Return [x, y] of the center of cell containing provided text 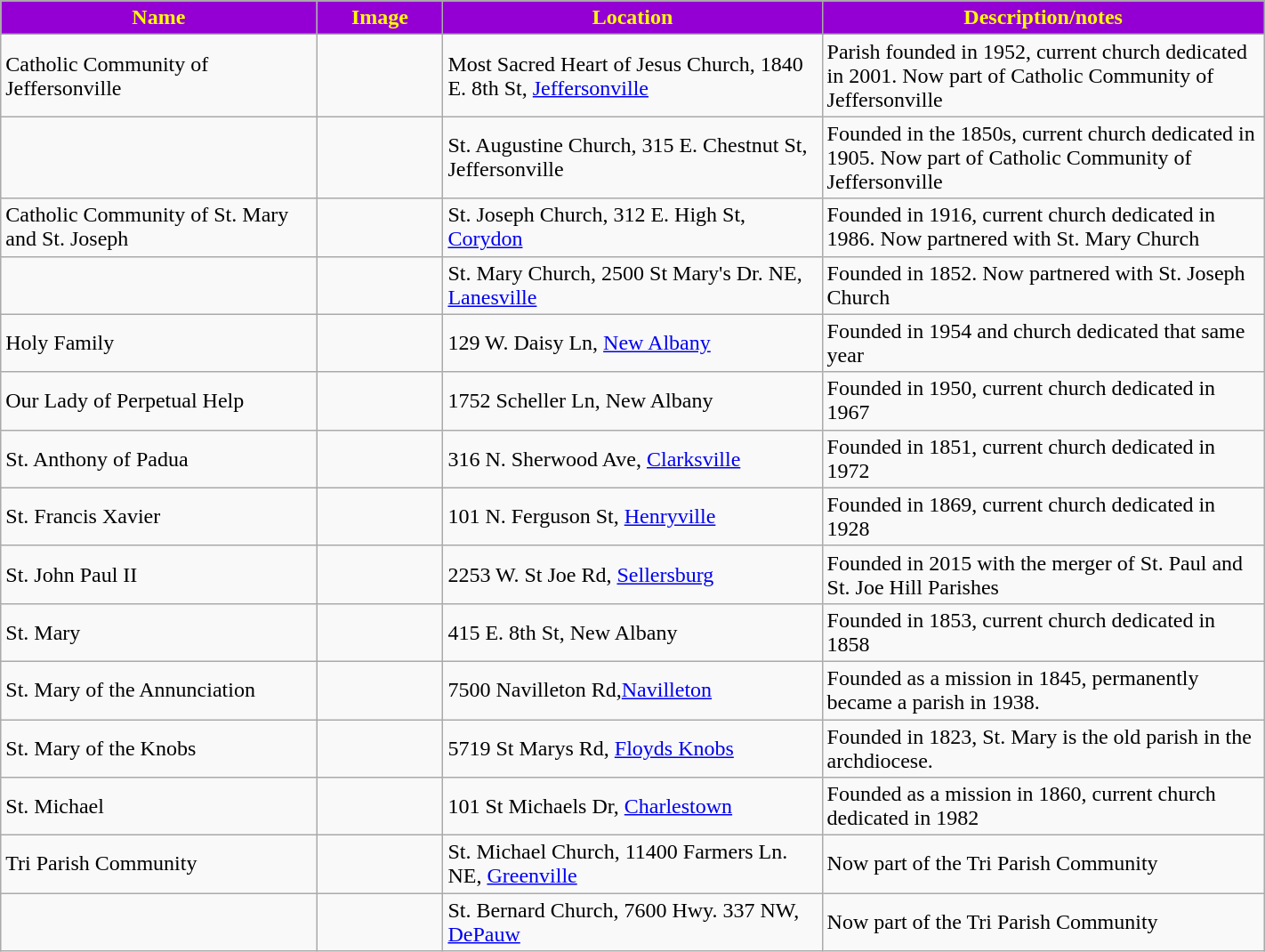
St. Michael Church, 11400 Farmers Ln. NE, Greenville [632, 865]
St. Mary [158, 632]
Parish founded in 1952, current church dedicated in 2001. Now part of Catholic Community of Jeffersonville [1043, 76]
Founded in 1916, current church dedicated in 1986. Now partnered with St. Mary Church [1043, 228]
101 St Michaels Dr, Charlestown [632, 806]
Holy Family [158, 343]
101 N. Ferguson St, Henryville [632, 516]
Founded in 2015 with the merger of St. Paul and St. Joe Hill Parishes [1043, 575]
Our Lady of Perpetual Help [158, 400]
St. Mary of the Knobs [158, 747]
316 N. Sherwood Ave, Clarksville [632, 459]
Founded in 1869, current church dedicated in 1928 [1043, 516]
Most Sacred Heart of Jesus Church, 1840 E. 8th St, Jeffersonville [632, 76]
415 E. 8th St, New Albany [632, 632]
St. Mary Church, 2500 St Mary's Dr. NE, Lanesville [632, 285]
5719 St Marys Rd, Floyds Knobs [632, 747]
St. Mary of the Annunciation [158, 690]
St. Joseph Church, 312 E. High St, Corydon [632, 228]
7500 Navilleton Rd,Navilleton [632, 690]
St. John Paul II [158, 575]
Image [380, 18]
St. Augustine Church, 315 E. Chestnut St, Jeffersonville [632, 157]
Catholic Community of Jeffersonville [158, 76]
St. Anthony of Padua [158, 459]
Founded in 1950, current church dedicated in 1967 [1043, 400]
Catholic Community of St. Mary and St. Joseph [158, 228]
Founded in 1954 and church dedicated that same year [1043, 343]
St. Michael [158, 806]
Founded in 1852. Now partnered with St. Joseph Church [1043, 285]
Founded in 1853, current church dedicated in 1858 [1043, 632]
Location [632, 18]
129 W. Daisy Ln, New Albany [632, 343]
Founded in 1851, current church dedicated in 1972 [1043, 459]
Founded as a mission in 1860, current church dedicated in 1982 [1043, 806]
2253 W. St Joe Rd, Sellersburg [632, 575]
St. Francis Xavier [158, 516]
Name [158, 18]
Founded in the 1850s, current church dedicated in 1905. Now part of Catholic Community of Jeffersonville [1043, 157]
St. Bernard Church, 7600 Hwy. 337 NW, DePauw [632, 922]
Founded as a mission in 1845, permanently became a parish in 1938. [1043, 690]
Founded in 1823, St. Mary is the old parish in the archdiocese. [1043, 747]
Tri Parish Community [158, 865]
1752 Scheller Ln, New Albany [632, 400]
Description/notes [1043, 18]
